Output the (X, Y) coordinate of the center of the cell containing the given text.  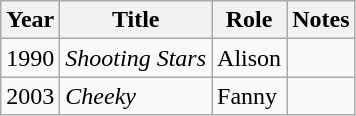
Role (250, 20)
Alison (250, 58)
Title (136, 20)
1990 (30, 58)
Cheeky (136, 96)
2003 (30, 96)
Shooting Stars (136, 58)
Fanny (250, 96)
Year (30, 20)
Notes (321, 20)
